Output the [x, y] coordinate of the center of the cell containing the given text.  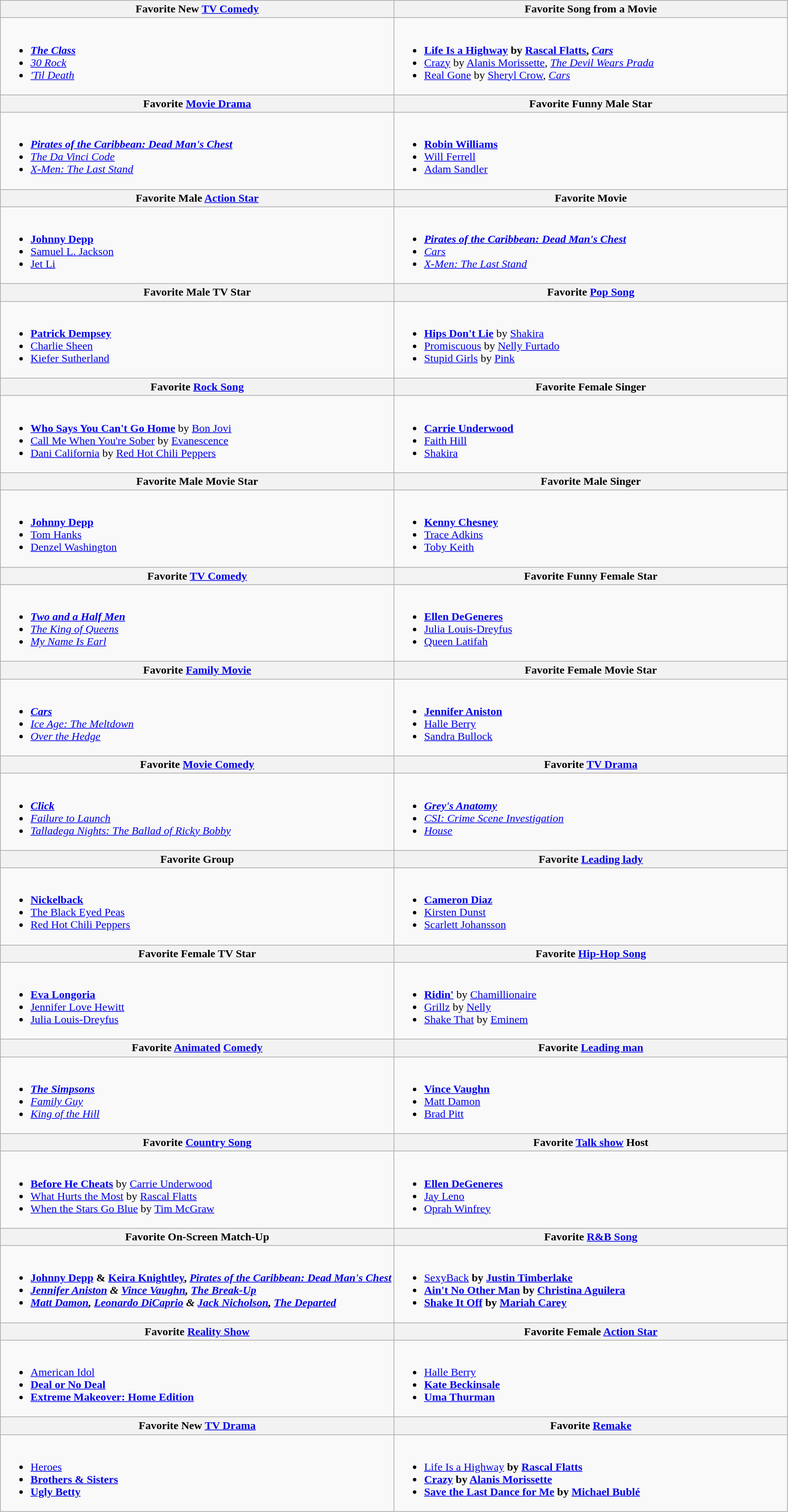
Life Is a Highway by Rascal Flatts, Cars Crazy by Alanis Morissette, The Devil Wears PradaReal Gone by Sheryl Crow, Cars [591, 56]
SexyBack by Justin TimberlakeAin't No Other Man by Christina AguileraShake It Off by Mariah Carey [591, 1284]
Eva LongoriaJennifer Love HewittJulia Louis-Dreyfus [197, 1001]
Favorite Female Movie Star [591, 670]
Pirates of the Caribbean: Dead Man's ChestThe Da Vinci CodeX-Men: The Last Stand [197, 151]
Favorite Male TV Star [197, 292]
Patrick DempseyCharlie SheenKiefer Sutherland [197, 340]
Favorite Leading man [591, 1048]
Favorite Female TV Star [197, 954]
Before He Cheats by Carrie UnderwoodWhat Hurts the Most by Rascal FlattsWhen the Stars Go Blue by Tim McGraw [197, 1190]
Favorite Funny Female Star [591, 576]
Life Is a Highway by Rascal FlattsCrazy by Alanis MorissetteSave the Last Dance for Me by Michael Bublé [591, 1473]
NickelbackThe Black Eyed PeasRed Hot Chili Peppers [197, 906]
Favorite Animated Comedy [197, 1048]
Favorite Country Song [197, 1142]
Carrie UnderwoodFaith HillShakira [591, 434]
Cameron DiazKirsten DunstScarlett Johansson [591, 906]
Favorite On-Screen Match-Up [197, 1237]
Favorite Remake [591, 1426]
American IdolDeal or No DealExtreme Makeover: Home Edition [197, 1378]
Hips Don't Lie by ShakiraPromiscuous by Nelly FurtadoStupid Girls by Pink [591, 340]
ClickFailure to LaunchTalladega Nights: The Ballad of Ricky Bobby [197, 812]
Pirates of the Caribbean: Dead Man's ChestCarsX-Men: The Last Stand [591, 245]
Favorite Reality Show [197, 1331]
The SimpsonsFamily GuyKing of the Hill [197, 1095]
Favorite New TV Comedy [197, 9]
Favorite Movie [591, 198]
Favorite Song from a Movie [591, 9]
Favorite Male Singer [591, 481]
Favorite Talk show Host [591, 1142]
Favorite Hip-Hop Song [591, 954]
Johnny DeppTom HanksDenzel Washington [197, 529]
Favorite Group [197, 859]
Robin WilliamsWill FerrellAdam Sandler [591, 151]
Favorite Pop Song [591, 292]
Favorite Funny Male Star [591, 104]
HeroesBrothers & SistersUgly Betty [197, 1473]
Favorite Male Action Star [197, 198]
Favorite Leading lady [591, 859]
Jennifer AnistonHalle BerrySandra Bullock [591, 717]
The Class30 Rock'Til Death [197, 56]
Johnny DeppSamuel L. JacksonJet Li [197, 245]
Favorite Rock Song [197, 387]
Favorite R&B Song [591, 1237]
Halle BerryKate BeckinsaleUma Thurman [591, 1378]
Ridin' by ChamillionaireGrillz by NellyShake That by Eminem [591, 1001]
Favorite Female Action Star [591, 1331]
Favorite Male Movie Star [197, 481]
Favorite New TV Drama [197, 1426]
Favorite Family Movie [197, 670]
Ellen DeGeneresJay LenoOprah Winfrey [591, 1190]
Favorite Movie Comedy [197, 765]
Grey's AnatomyCSI: Crime Scene InvestigationHouse [591, 812]
Favorite TV Drama [591, 765]
CarsIce Age: The MeltdownOver the Hedge [197, 717]
Two and a Half MenThe King of QueensMy Name Is Earl [197, 623]
Favorite Female Singer [591, 387]
Vince VaughnMatt DamonBrad Pitt [591, 1095]
Ellen DeGeneresJulia Louis-DreyfusQueen Latifah [591, 623]
Favorite TV Comedy [197, 576]
Who Says You Can't Go Home by Bon JoviCall Me When You're Sober by EvanescenceDani California by Red Hot Chili Peppers [197, 434]
Favorite Movie Drama [197, 104]
Kenny ChesneyTrace AdkinsToby Keith [591, 529]
